For the text-containing cell, return its midpoint in (X, Y) coordinate format. 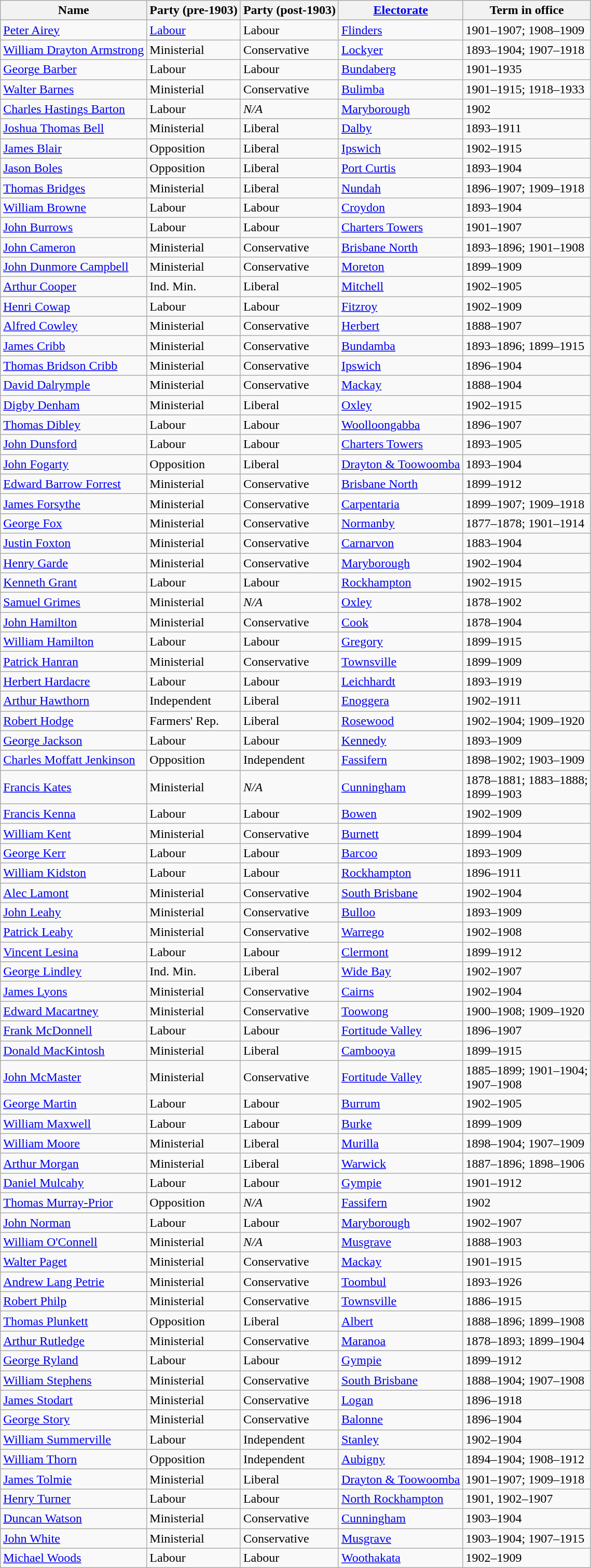
1902–1908 (527, 932)
George Fox (74, 523)
Robert Philp (74, 1301)
1893–1911 (527, 129)
Robert Hodge (74, 721)
1893–1905 (527, 444)
Albert (401, 1321)
Herbert Hardacre (74, 681)
Peter Airey (74, 30)
Bundaberg (401, 69)
Farmers' Rep. (194, 721)
Samuel Grimes (74, 603)
Thomas Bridson Cribb (74, 366)
Burrum (401, 1104)
1883–1904 (527, 543)
1901–1912 (527, 1183)
1901–1935 (527, 69)
Henry Turner (74, 1499)
1901, 1902–1907 (527, 1499)
David Dalrymple (74, 385)
1901–1915 (527, 1262)
William Drayton Armstrong (74, 50)
John Leahy (74, 913)
1896–1907; 1909–1918 (527, 188)
Port Curtis (401, 168)
George Jackson (74, 740)
William Kent (74, 833)
1893–1919 (527, 681)
Thomas Murray-Prior (74, 1202)
1901–1907; 1908–1909 (527, 30)
Croydon (401, 207)
1899–1904 (527, 833)
Walter Barnes (74, 89)
William Stephens (74, 1380)
Warrego (401, 932)
Walter Paget (74, 1262)
Enoggera (401, 701)
1901–1915; 1918–1933 (527, 89)
John Fogarty (74, 464)
Arthur Hawthorn (74, 701)
John Cameron (74, 247)
1899–1907; 1909–1918 (527, 503)
James Lyons (74, 991)
Party (post-1903) (290, 10)
1896–1911 (527, 873)
1898–1902; 1903–1909 (527, 760)
Logan (401, 1400)
Thomas Dibley (74, 425)
John Burrows (74, 227)
Burnett (401, 833)
Maranoa (401, 1341)
Stanley (401, 1439)
Francis Kenna (74, 814)
Normanby (401, 523)
1888–1903 (527, 1242)
1878–1902 (527, 603)
John White (74, 1538)
Toowong (401, 1011)
1885–1899; 1901–1904;1907–1908 (527, 1077)
1878–1881; 1883–1888;1899–1903 (527, 787)
Henri Cowap (74, 306)
John Dunmore Campbell (74, 267)
William Moore (74, 1143)
Kenneth Grant (74, 583)
Francis Kates (74, 787)
William Browne (74, 207)
Mitchell (401, 287)
Name (74, 10)
1898–1904; 1907–1909 (527, 1143)
Carnarvon (401, 543)
Patrick Leahy (74, 932)
Woothakata (401, 1558)
Barcoo (401, 853)
George Barber (74, 69)
1888–1907 (527, 326)
Joshua Thomas Bell (74, 129)
Bulimba (401, 89)
Alec Lamont (74, 892)
John Dunsford (74, 444)
William Hamilton (74, 642)
Charles Hastings Barton (74, 109)
William O'Connell (74, 1242)
Arthur Rutledge (74, 1341)
Donald MacKintosh (74, 1051)
Lockyer (401, 50)
1878–1893; 1899–1904 (527, 1341)
Balonne (401, 1420)
John Hamilton (74, 622)
Dalby (401, 129)
Murilla (401, 1143)
Nundah (401, 188)
Party (pre-1903) (194, 10)
1902–1911 (527, 701)
Cambooya (401, 1051)
Carpentaria (401, 503)
William Maxwell (74, 1124)
Wide Bay (401, 972)
1888–1896; 1899–1908 (527, 1321)
1903–1904; 1907–1915 (527, 1538)
1887–1896; 1898–1906 (527, 1163)
Woolloongabba (401, 425)
George Ryland (74, 1361)
1893–1926 (527, 1282)
Digby Denham (74, 405)
Vincent Lesina (74, 952)
Justin Foxton (74, 543)
James Tolmie (74, 1479)
John McMaster (74, 1077)
1878–1904 (527, 622)
Clermont (401, 952)
Andrew Lang Petrie (74, 1282)
Henry Garde (74, 563)
Patrick Hanran (74, 662)
Cook (401, 622)
1901–1907; 1909–1918 (527, 1479)
William Thorn (74, 1459)
1894–1904; 1908–1912 (527, 1459)
James Blair (74, 148)
Electorate (401, 10)
Rosewood (401, 721)
George Kerr (74, 853)
Kennedy (401, 740)
Herbert (401, 326)
1877–1878; 1901–1914 (527, 523)
Jason Boles (74, 168)
Fitzroy (401, 306)
1901–1907 (527, 227)
Alfred Cowley (74, 326)
Cairns (401, 991)
Duncan Watson (74, 1518)
1903–1904 (527, 1518)
Edward Macartney (74, 1011)
Thomas Plunkett (74, 1321)
Charles Moffatt Jenkinson (74, 760)
Arthur Cooper (74, 287)
George Martin (74, 1104)
William Summerville (74, 1439)
1886–1915 (527, 1301)
Bundamba (401, 346)
George Story (74, 1420)
1893–1896; 1901–1908 (527, 247)
Bulloo (401, 913)
Thomas Bridges (74, 188)
Gregory (401, 642)
Michael Woods (74, 1558)
Burke (401, 1124)
1888–1904 (527, 385)
George Lindley (74, 972)
Toombul (401, 1282)
Term in office (527, 10)
1893–1904; 1907–1918 (527, 50)
James Cribb (74, 346)
1902–1904; 1909–1920 (527, 721)
Frank McDonnell (74, 1031)
James Forsythe (74, 503)
1888–1904; 1907–1908 (527, 1380)
Aubigny (401, 1459)
Warwick (401, 1163)
Moreton (401, 267)
North Rockhampton (401, 1499)
1896–1918 (527, 1400)
Bowen (401, 814)
1893–1896; 1899–1915 (527, 346)
John Norman (74, 1222)
William Kidston (74, 873)
James Stodart (74, 1400)
Flinders (401, 30)
Leichhardt (401, 681)
Daniel Mulcahy (74, 1183)
Edward Barrow Forrest (74, 484)
1900–1908; 1909–1920 (527, 1011)
Arthur Morgan (74, 1163)
